Detect which cell encompasses the target text, then output its [X, Y] center coordinate. 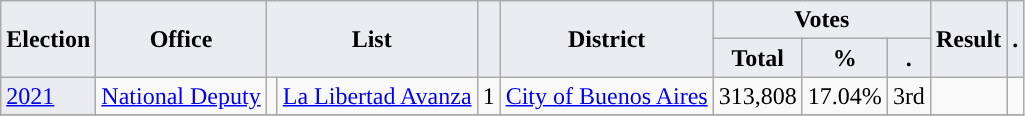
1 [488, 96]
3rd [908, 96]
National Deputy [181, 96]
District [606, 39]
Election [48, 39]
% [844, 58]
La Libertad Avanza [377, 96]
City of Buenos Aires [606, 96]
Total [758, 58]
17.04% [844, 96]
Result [968, 39]
2021 [48, 96]
List [372, 39]
Votes [822, 20]
313,808 [758, 96]
Office [181, 39]
